Provide the [x, y] coordinate of the cell's center where the given text is located.  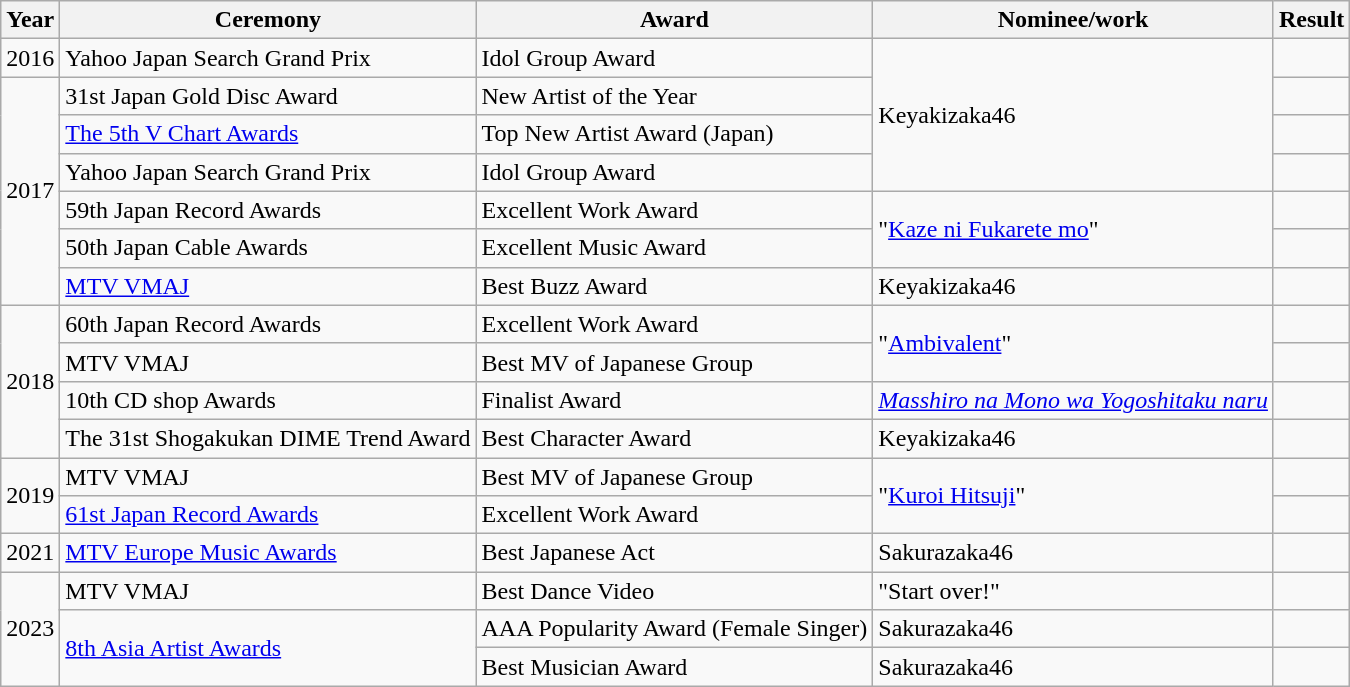
8th Asia Artist Awards [268, 648]
Result [1311, 20]
Ceremony [268, 20]
31st Japan Gold Disc Award [268, 96]
Finalist Award [674, 400]
61st Japan Record Awards [268, 515]
Best Dance Video [674, 591]
Best Japanese Act [674, 553]
2023 [30, 629]
2017 [30, 191]
10th CD shop Awards [268, 400]
"Ambivalent" [1074, 343]
2019 [30, 496]
Top New Artist Award (Japan) [674, 134]
2016 [30, 58]
50th Japan Cable Awards [268, 248]
"Kuroi Hitsuji" [1074, 496]
Best Musician Award [674, 667]
MTV Europe Music Awards [268, 553]
Masshiro na Mono wa Yogoshitaku naru [1074, 400]
"Start over!" [1074, 591]
The 31st Shogakukan DIME Trend Award [268, 438]
AAA Popularity Award (Female Singer) [674, 629]
New Artist of the Year [674, 96]
Nominee/work [1074, 20]
Excellent Music Award [674, 248]
The 5th V Chart Awards [268, 134]
2018 [30, 381]
Award [674, 20]
"Kaze ni Fukarete mo" [1074, 229]
Best Character Award [674, 438]
60th Japan Record Awards [268, 324]
Best Buzz Award [674, 286]
59th Japan Record Awards [268, 210]
2021 [30, 553]
Year [30, 20]
